Pinpoint the cell where the given text exists, returning its (x, y) midpoint coordinate. 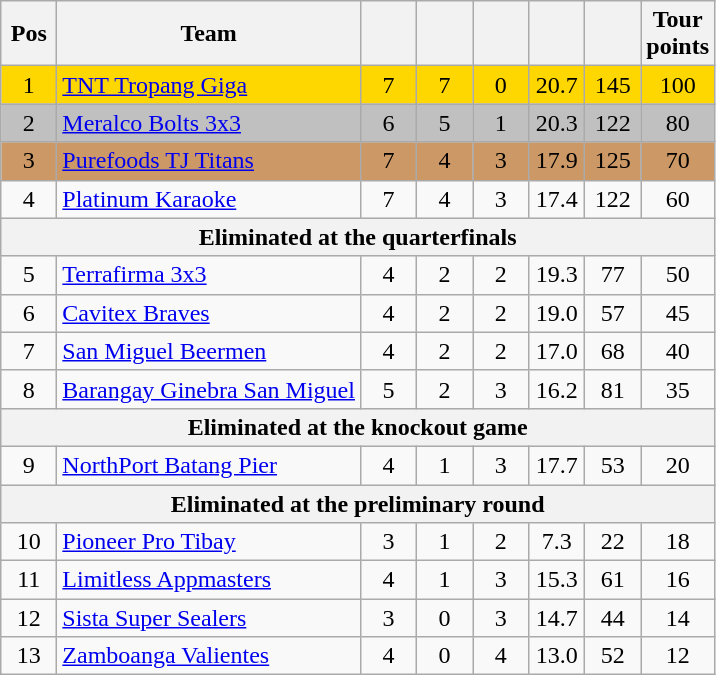
20 (678, 465)
14 (678, 618)
17.9 (557, 161)
60 (678, 199)
11 (29, 580)
19.0 (557, 313)
Zamboanga Valientes (209, 656)
125 (613, 161)
Barangay Ginebra San Miguel (209, 389)
Platinum Karaoke (209, 199)
45 (678, 313)
10 (29, 542)
13 (29, 656)
22 (613, 542)
61 (613, 580)
40 (678, 351)
20.3 (557, 123)
9 (29, 465)
17.4 (557, 199)
13.0 (557, 656)
19.3 (557, 275)
Eliminated at the quarterfinals (358, 237)
San Miguel Beermen (209, 351)
70 (678, 161)
53 (613, 465)
Eliminated at the preliminary round (358, 503)
145 (613, 85)
Terrafirma 3x3 (209, 275)
Limitless Appmasters (209, 580)
16.2 (557, 389)
18 (678, 542)
Sista Super Sealers (209, 618)
Purefoods TJ Titans (209, 161)
7.3 (557, 542)
50 (678, 275)
Tour points (678, 34)
16 (678, 580)
81 (613, 389)
44 (613, 618)
52 (613, 656)
77 (613, 275)
Pioneer Pro Tibay (209, 542)
NorthPort Batang Pier (209, 465)
15.3 (557, 580)
14.7 (557, 618)
20.7 (557, 85)
TNT Tropang Giga (209, 85)
80 (678, 123)
17.0 (557, 351)
8 (29, 389)
68 (613, 351)
17.7 (557, 465)
Cavitex Braves (209, 313)
100 (678, 85)
35 (678, 389)
Eliminated at the knockout game (358, 427)
Team (209, 34)
Pos (29, 34)
Meralco Bolts 3x3 (209, 123)
57 (613, 313)
